Output the (X, Y) coordinate of the center of the cell containing the given text.  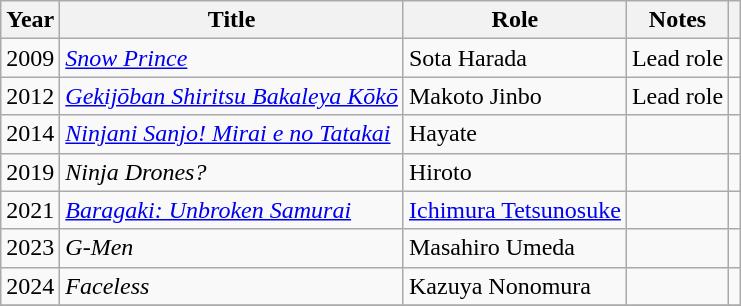
Kazuya Nonomura (514, 286)
Sota Harada (514, 58)
Makoto Jinbo (514, 96)
Faceless (232, 286)
Snow Prince (232, 58)
Masahiro Umeda (514, 248)
Hayate (514, 134)
Gekijōban Shiritsu Bakaleya Kōkō (232, 96)
Baragaki: Unbroken Samurai (232, 210)
Hiroto (514, 172)
Role (514, 20)
2019 (30, 172)
Year (30, 20)
Title (232, 20)
Ichimura Tetsunosuke (514, 210)
Notes (677, 20)
Ninjani Sanjo! Mirai e no Tatakai (232, 134)
2014 (30, 134)
2024 (30, 286)
G-Men (232, 248)
2009 (30, 58)
2012 (30, 96)
2021 (30, 210)
2023 (30, 248)
Ninja Drones? (232, 172)
